Locate the cell with the specified text and output its [x, y] center coordinate. 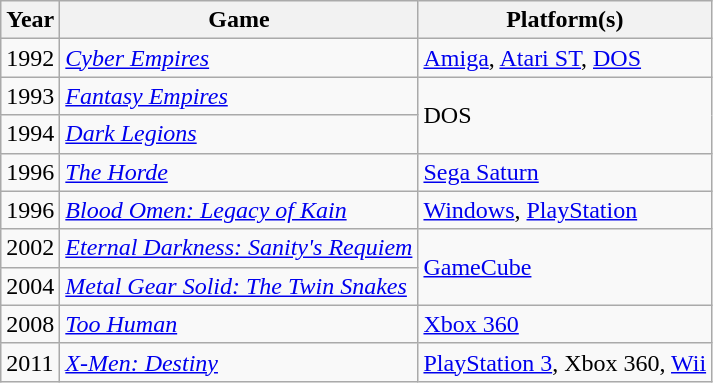
GameCube [565, 267]
Eternal Darkness: Sanity's Requiem [239, 248]
2008 [30, 324]
X-Men: Destiny [239, 362]
Fantasy Empires [239, 96]
Metal Gear Solid: The Twin Snakes [239, 286]
1992 [30, 58]
Amiga, Atari ST, DOS [565, 58]
Xbox 360 [565, 324]
DOS [565, 115]
Cyber Empires [239, 58]
Blood Omen: Legacy of Kain [239, 210]
Game [239, 20]
1993 [30, 96]
Too Human [239, 324]
2004 [30, 286]
Windows, PlayStation [565, 210]
2002 [30, 248]
The Horde [239, 172]
2011 [30, 362]
1994 [30, 134]
Year [30, 20]
PlayStation 3, Xbox 360, Wii [565, 362]
Sega Saturn [565, 172]
Dark Legions [239, 134]
Platform(s) [565, 20]
